Extract the (X, Y) coordinate from the center of the cell holding the provided text.  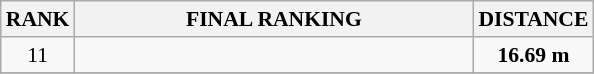
FINAL RANKING (274, 19)
RANK (38, 19)
11 (38, 55)
16.69 m (533, 55)
DISTANCE (533, 19)
